Return the (x, y) coordinate for the center point of the cell that contains the specified text.  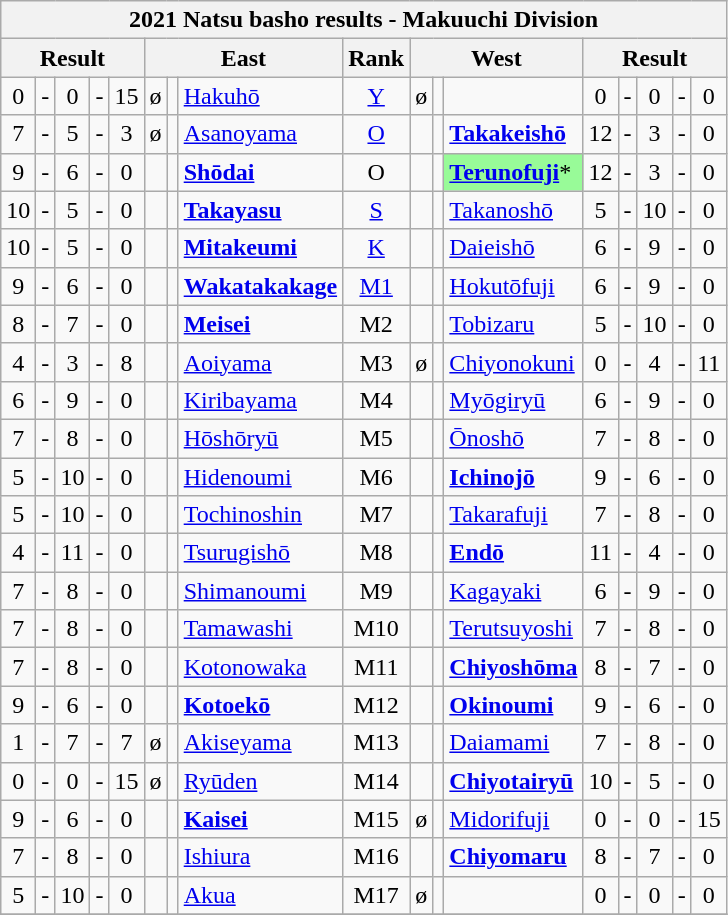
M14 (376, 781)
Kaisei (260, 819)
Daiamami (514, 743)
Tsurugishō (260, 553)
2021 Natsu basho results - Makuuchi Division (364, 20)
Takarafuji (514, 515)
Takanoshō (514, 210)
Takakeishō (514, 134)
Tochinoshin (260, 515)
West (496, 58)
Kagayaki (514, 591)
Kotonowaka (260, 667)
Meisei (260, 324)
Akua (260, 895)
Hidenoumi (260, 477)
K (376, 248)
Terutsuyoshi (514, 629)
East (244, 58)
Mitakeumi (260, 248)
M5 (376, 438)
Tobizaru (514, 324)
Chiyoshōma (514, 667)
Hakuhō (260, 96)
Kotoekō (260, 705)
Ryūden (260, 781)
M17 (376, 895)
1 (18, 743)
Rank (376, 58)
Chiyomaru (514, 857)
Y (376, 96)
Aoiyama (260, 362)
Terunofuji* (514, 172)
Shōdai (260, 172)
Hōshōryū (260, 438)
Endō (514, 553)
Ishiura (260, 857)
Tamawashi (260, 629)
Midorifuji (514, 819)
Takayasu (260, 210)
Ōnoshō (514, 438)
M10 (376, 629)
Akiseyama (260, 743)
M8 (376, 553)
M7 (376, 515)
M12 (376, 705)
Hokutōfuji (514, 286)
M15 (376, 819)
Daieishō (514, 248)
M11 (376, 667)
S (376, 210)
M1 (376, 286)
Wakatakakage (260, 286)
Asanoyama (260, 134)
Myōgiryū (514, 400)
M16 (376, 857)
Kiribayama (260, 400)
M3 (376, 362)
Ichinojō (514, 477)
M4 (376, 400)
M9 (376, 591)
M6 (376, 477)
M2 (376, 324)
Okinoumi (514, 705)
Chiyonokuni (514, 362)
M13 (376, 743)
Shimanoumi (260, 591)
Chiyotairyū (514, 781)
